Determine the [x, y] coordinate at the center of the cell enclosing the given text.  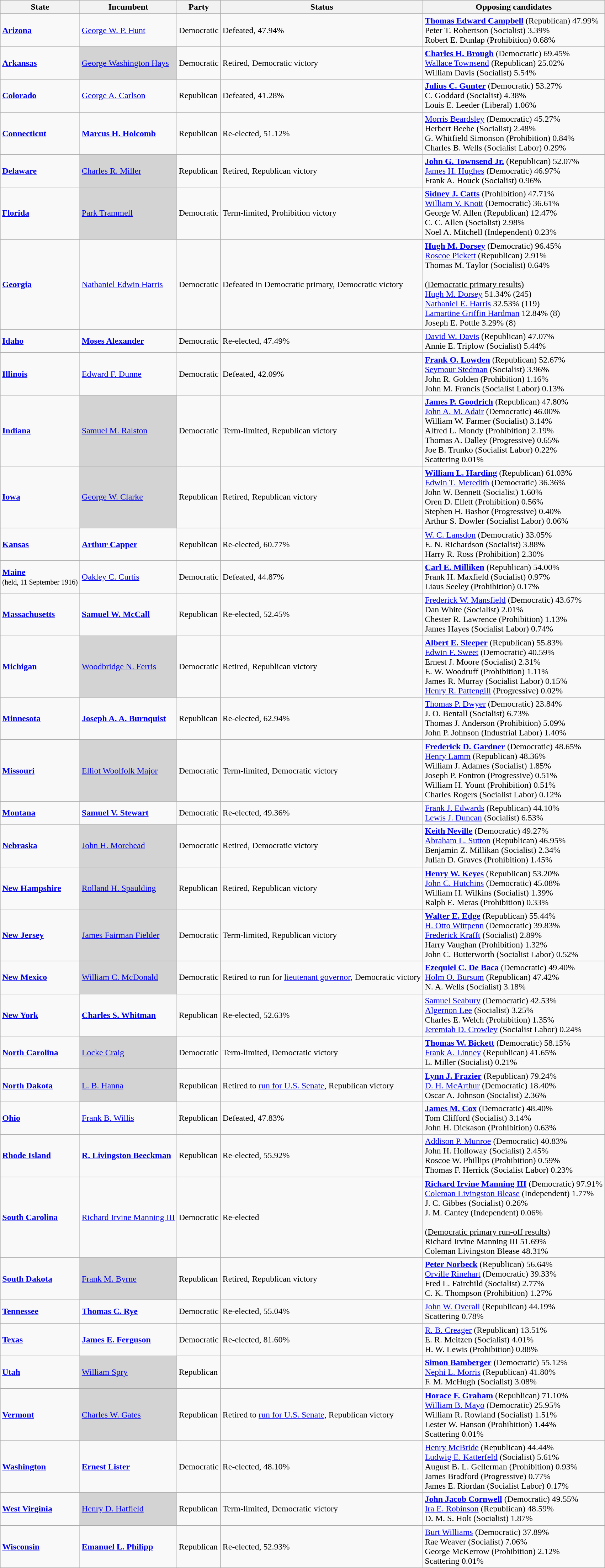
Moses Alexander [128, 341]
Re-elected, 62.94% [322, 719]
Georgia [40, 284]
John Jacob Cornwell (Democratic) 49.55%Ira E. Robinson (Republican) 48.59%D. M. S. Holt (Socialist) 1.87% [514, 1509]
William Spry [128, 1372]
Frank B. Willis [128, 1118]
Park Trammell [128, 213]
Colorado [40, 96]
Rhode Island [40, 1156]
Ohio [40, 1118]
New Mexico [40, 977]
Charles S. Whitman [128, 1015]
Arthur Capper [128, 544]
South Carolina [40, 1218]
Illinois [40, 374]
Massachusetts [40, 615]
Utah [40, 1372]
Julius C. Gunter (Democratic) 53.27%C. Goddard (Socialist) 4.38%Louis E. Leeder (Liberal) 1.06% [514, 96]
Samuel M. Ralston [128, 431]
Charles R. Miller [128, 171]
New York [40, 1015]
W. C. Lansdon (Democratic) 33.05%E. N. Richardson (Socialist) 3.88%Harry R. Ross (Prohibition) 2.30% [514, 544]
Charles H. Brough (Democratic) 69.45%Wallace Townsend (Republican) 25.02%William Davis (Socialist) 5.54% [514, 63]
Re-elected, 55.04% [322, 1311]
Opposing candidates [514, 7]
R. Livingston Beeckman [128, 1156]
James E. Ferguson [128, 1340]
Defeated, 47.94% [322, 30]
Lynn J. Frazier (Republican) 79.24%D. H. McArthur (Democratic) 18.40%Oscar A. Johnson (Socialist) 2.36% [514, 1085]
Texas [40, 1340]
Defeated, 47.83% [322, 1118]
Incumbent [128, 7]
Retired to run for lieutenant governor, Democratic victory [322, 977]
Keith Neville (Democratic) 49.27%Abraham L. Sutton (Republican) 46.95%Benjamin Z. Millikan (Socialist) 2.34%Julian D. Graves (Prohibition) 1.45% [514, 845]
Oakley C. Curtis [128, 577]
Peter Norbeck (Republican) 56.64%Orville Rinehart (Democratic) 39.33%Fred L. Fairchild (Socialist) 2.77%C. K. Thompson (Prohibition) 1.27% [514, 1279]
Woodbridge N. Ferris [128, 667]
Samuel Seabury (Democratic) 42.53%Algernon Lee (Socialist) 3.25%Charles E. Welch (Prohibition) 1.35%Jeremiah D. Crowley (Socialist Labor) 0.24% [514, 1015]
Samuel V. Stewart [128, 813]
Arizona [40, 30]
R. B. Creager (Republican) 13.51%E. R. Meitzen (Socialist) 4.01%H. W. Lewis (Prohibition) 0.88% [514, 1340]
John H. Morehead [128, 845]
James Fairman Fielder [128, 935]
Washington [40, 1467]
Iowa [40, 497]
Delaware [40, 171]
New Jersey [40, 935]
Samuel W. McCall [128, 615]
John G. Townsend Jr. (Republican) 52.07%James H. Hughes (Democratic) 46.97%Frank A. Houck (Socialist) 0.96% [514, 171]
Arkansas [40, 63]
Morris Beardsley (Democratic) 45.27%Herbert Beebe (Socialist) 2.48%G. Whitfield Simonson (Prohibition) 0.84%Charles B. Wells (Socialist Labor) 0.29% [514, 133]
L. B. Hanna [128, 1085]
Defeated in Democratic primary, Democratic victory [322, 284]
Re-elected, 51.12% [322, 133]
Thomas Edward Campbell (Republican) 47.99%Peter T. Robertson (Socialist) 3.39%Robert E. Dunlap (Prohibition) 0.68% [514, 30]
Kansas [40, 544]
Thomas W. Bickett (Democratic) 58.15%Frank A. Linney (Republican) 41.65%L. Miller (Socialist) 0.21% [514, 1052]
South Dakota [40, 1279]
Re-elected, 47.49% [322, 341]
George W. P. Hunt [128, 30]
New Hampshire [40, 888]
Status [322, 7]
John W. Overall (Republican) 44.19%Scattering 0.78% [514, 1311]
Party [198, 7]
George Washington Hays [128, 63]
Maine(held, 11 September 1916) [40, 577]
Emanuel L. Philipp [128, 1546]
Nathaniel Edwin Harris [128, 284]
Connecticut [40, 133]
Thomas P. Dwyer (Democratic) 23.84%J. O. Bentall (Socialist) 6.73%Thomas J. Anderson (Prohibition) 5.09%John P. Johnson (Industrial Labor) 1.40% [514, 719]
David W. Davis (Republican) 47.07%Annie E. Triplow (Socialist) 5.44% [514, 341]
William C. McDonald [128, 977]
Locke Craig [128, 1052]
West Virginia [40, 1509]
Re-elected, 55.92% [322, 1156]
Re-elected, 60.77% [322, 544]
North Dakota [40, 1085]
James M. Cox (Democratic) 48.40%Tom Clifford (Socialist) 3.14%John H. Dickason (Prohibition) 0.63% [514, 1118]
Defeated, 42.09% [322, 374]
Carl E. Milliken (Republican) 54.00%Frank H. Maxfield (Socialist) 0.97%Liaus Seeley (Prohibition) 0.17% [514, 577]
Re-elected, 52.93% [322, 1546]
Burt Williams (Democratic) 37.89%Rae Weaver (Socialist) 7.06%George McKerrow (Prohibition) 2.12%Scattering 0.01% [514, 1546]
Elliot Woolfolk Major [128, 771]
Frank O. Lowden (Republican) 52.67%Seymour Stedman (Socialist) 3.96%John R. Golden (Prohibition) 1.16%John M. Francis (Socialist Labor) 0.13% [514, 374]
Richard Irvine Manning III [128, 1218]
Henry W. Keyes (Republican) 53.20%John C. Hutchins (Democratic) 45.08%William H. Wilkins (Socialist) 1.39%Ralph E. Meras (Prohibition) 0.33% [514, 888]
Indiana [40, 431]
Thomas C. Rye [128, 1311]
Joseph A. A. Burnquist [128, 719]
Edward F. Dunne [128, 374]
Michigan [40, 667]
Idaho [40, 341]
Frederick W. Mansfield (Democratic) 43.67%Dan White (Socialist) 2.01%Chester R. Lawrence (Prohibition) 1.13%James Hayes (Socialist Labor) 0.74% [514, 615]
Re-elected, 52.63% [322, 1015]
Ezequiel C. De Baca (Democratic) 49.40%Holm O. Bursum (Republican) 47.42%N. A. Wells (Socialist) 3.18% [514, 977]
Florida [40, 213]
Wisconsin [40, 1546]
Frank J. Edwards (Republican) 44.10%Lewis J. Duncan (Socialist) 6.53% [514, 813]
North Carolina [40, 1052]
Henry D. Hatfield [128, 1509]
Tennessee [40, 1311]
Re-elected, 49.36% [322, 813]
Defeated, 44.87% [322, 577]
Charles W. Gates [128, 1415]
Simon Bamberger (Democratic) 55.12%Nephi L. Morris (Republican) 41.80%F. M. McHugh (Socialist) 3.08% [514, 1372]
Nebraska [40, 845]
Re-elected, 48.10% [322, 1467]
George W. Clarke [128, 497]
Frank M. Byrne [128, 1279]
Minnesota [40, 719]
Defeated, 41.28% [322, 96]
Montana [40, 813]
Vermont [40, 1415]
Re-elected, 81.60% [322, 1340]
Ernest Lister [128, 1467]
George A. Carlson [128, 96]
Missouri [40, 771]
State [40, 7]
Marcus H. Holcomb [128, 133]
Re-elected [322, 1218]
Term-limited, Prohibition victory [322, 213]
Rolland H. Spaulding [128, 888]
Re-elected, 52.45% [322, 615]
